Scan for the cell matching the given text and deliver its [X, Y] coordinate at center. 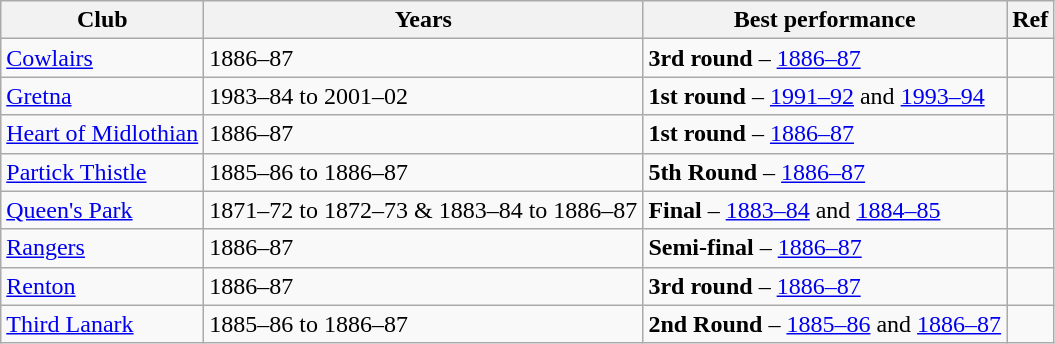
Years [424, 20]
Ref [1030, 20]
Queen's Park [102, 210]
Semi-final – 1886–87 [825, 248]
Best performance [825, 20]
Club [102, 20]
Cowlairs [102, 58]
1st round – 1886–87 [825, 134]
1871–72 to 1872–73 & 1883–84 to 1886–87 [424, 210]
Heart of Midlothian [102, 134]
Final – 1883–84 and 1884–85 [825, 210]
1983–84 to 2001–02 [424, 96]
1st round – 1991–92 and 1993–94 [825, 96]
Third Lanark [102, 324]
Renton [102, 286]
Rangers [102, 248]
2nd Round – 1885–86 and 1886–87 [825, 324]
Gretna [102, 96]
5th Round – 1886–87 [825, 172]
Partick Thistle [102, 172]
